Determine the [x, y] coordinate at the center of the cell enclosing the given text.  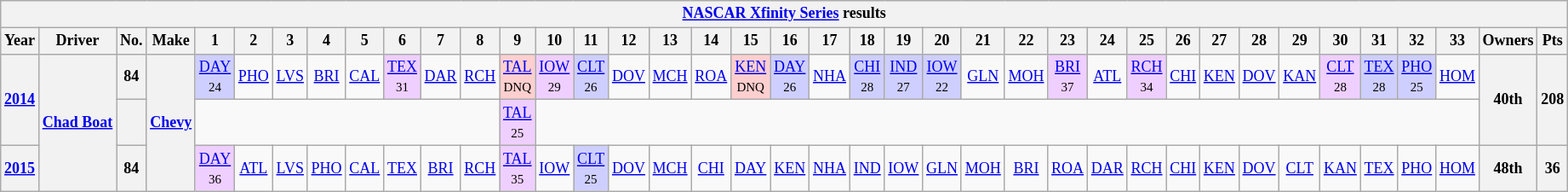
15 [751, 41]
2015 [20, 168]
8 [480, 41]
33 [1457, 41]
23 [1067, 41]
2014 [20, 99]
13 [670, 41]
IND27 [904, 77]
4 [327, 41]
29 [1300, 41]
Year [20, 41]
18 [867, 41]
NASCAR Xfinity Series results [785, 14]
KENDNQ [751, 77]
TEX31 [403, 77]
208 [1553, 99]
27 [1220, 41]
TEX28 [1379, 77]
3 [289, 41]
DAY24 [215, 77]
24 [1107, 41]
IOW22 [942, 77]
9 [518, 41]
No. [131, 41]
22 [1027, 41]
26 [1183, 41]
Chevy [171, 123]
32 [1416, 41]
12 [629, 41]
CLT26 [591, 77]
DAY36 [215, 168]
17 [830, 41]
PHO25 [1416, 77]
20 [942, 41]
30 [1341, 41]
RCH34 [1147, 77]
2 [254, 41]
CLT25 [591, 168]
10 [555, 41]
11 [591, 41]
TALDNQ [518, 77]
7 [441, 41]
14 [712, 41]
DAY [751, 168]
28 [1259, 41]
25 [1147, 41]
36 [1553, 168]
31 [1379, 41]
DAY26 [790, 77]
IND [867, 168]
48th [1508, 168]
Driver [77, 41]
Chad Boat [77, 123]
Make [171, 41]
Pts [1553, 41]
Owners [1508, 41]
CLT [1300, 168]
40th [1508, 99]
1 [215, 41]
5 [364, 41]
6 [403, 41]
CHI28 [867, 77]
16 [790, 41]
TAL25 [518, 123]
IOW29 [555, 77]
19 [904, 41]
TAL35 [518, 168]
BRI37 [1067, 77]
21 [982, 41]
CLT28 [1341, 77]
